Extract the [X, Y] coordinate from the center of the cell holding the provided text.  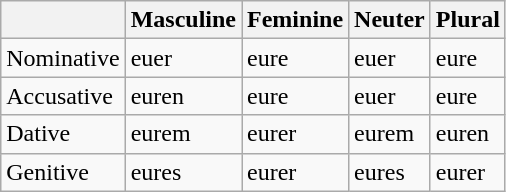
Feminine [296, 20]
Neuter [390, 20]
Dative [63, 134]
Nominative [63, 58]
Masculine [183, 20]
Accusative [63, 96]
Plural [468, 20]
Genitive [63, 172]
